Capture the cell that displays the provided text and extract its (x, y) central coordinate. 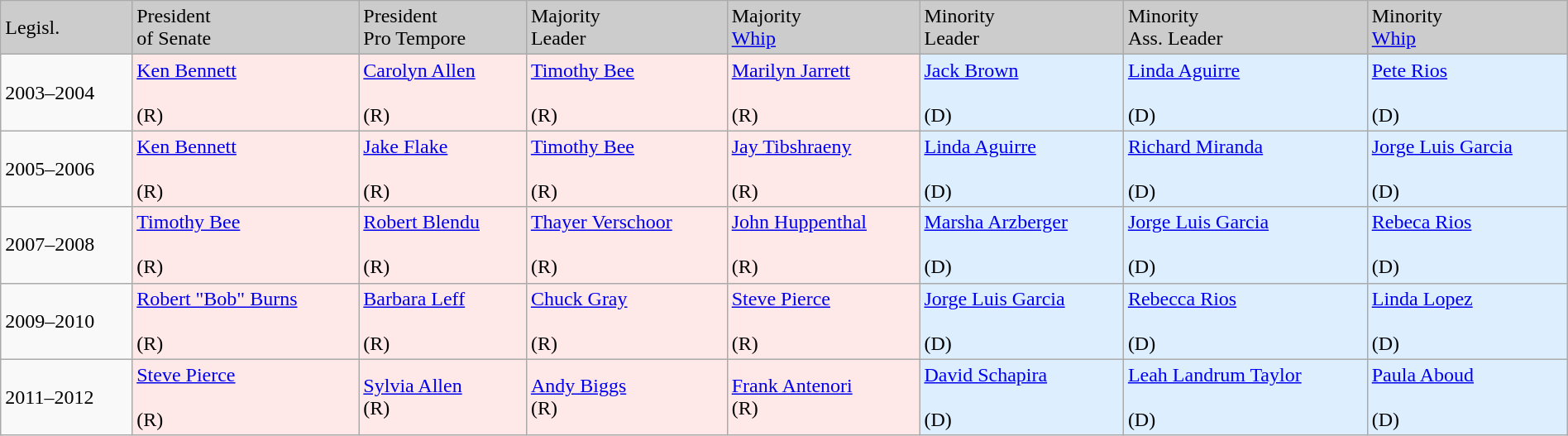
Pete Rios(D) (1467, 93)
Minority Leader (1021, 28)
President of Senate (246, 28)
Majority Leader (627, 28)
President Pro Tempore (443, 28)
Marsha Arzberger (D) (1021, 245)
Carolyn Allen(R) (443, 93)
Barbara Leff (R) (443, 321)
Minority Ass. Leader (1245, 28)
2009–2010 (66, 321)
Paula Aboud (D) (1467, 397)
Marilyn Jarrett(R) (824, 93)
Jorge Luis Garcia(D) (1467, 169)
2007–2008 (66, 245)
Frank Antenori (R) (824, 397)
Rebeca Rios (D) (1467, 245)
2011–2012 (66, 397)
Richard Miranda(D) (1245, 169)
Majority Whip (824, 28)
Rebecca Rios (D) (1245, 321)
Linda Lopez (D) (1467, 321)
Robert "Bob" Burns(R) (246, 321)
Andy Biggs (R) (627, 397)
Sylvia Allen (R) (443, 397)
Robert Blendu (R) (443, 245)
Leah Landrum Taylor (D) (1245, 397)
Chuck Gray(R) (627, 321)
Jay Tibshraeny(R) (824, 169)
Minority Whip (1467, 28)
Jack Brown(D) (1021, 93)
Legisl. (66, 28)
2003–2004 (66, 93)
Jake Flake(R) (443, 169)
2005–2006 (66, 169)
John Huppenthal (R) (824, 245)
David Schapira (D) (1021, 397)
Thayer Verschoor(R) (627, 245)
